Locate the cell with the specified text and output its (x, y) center coordinate. 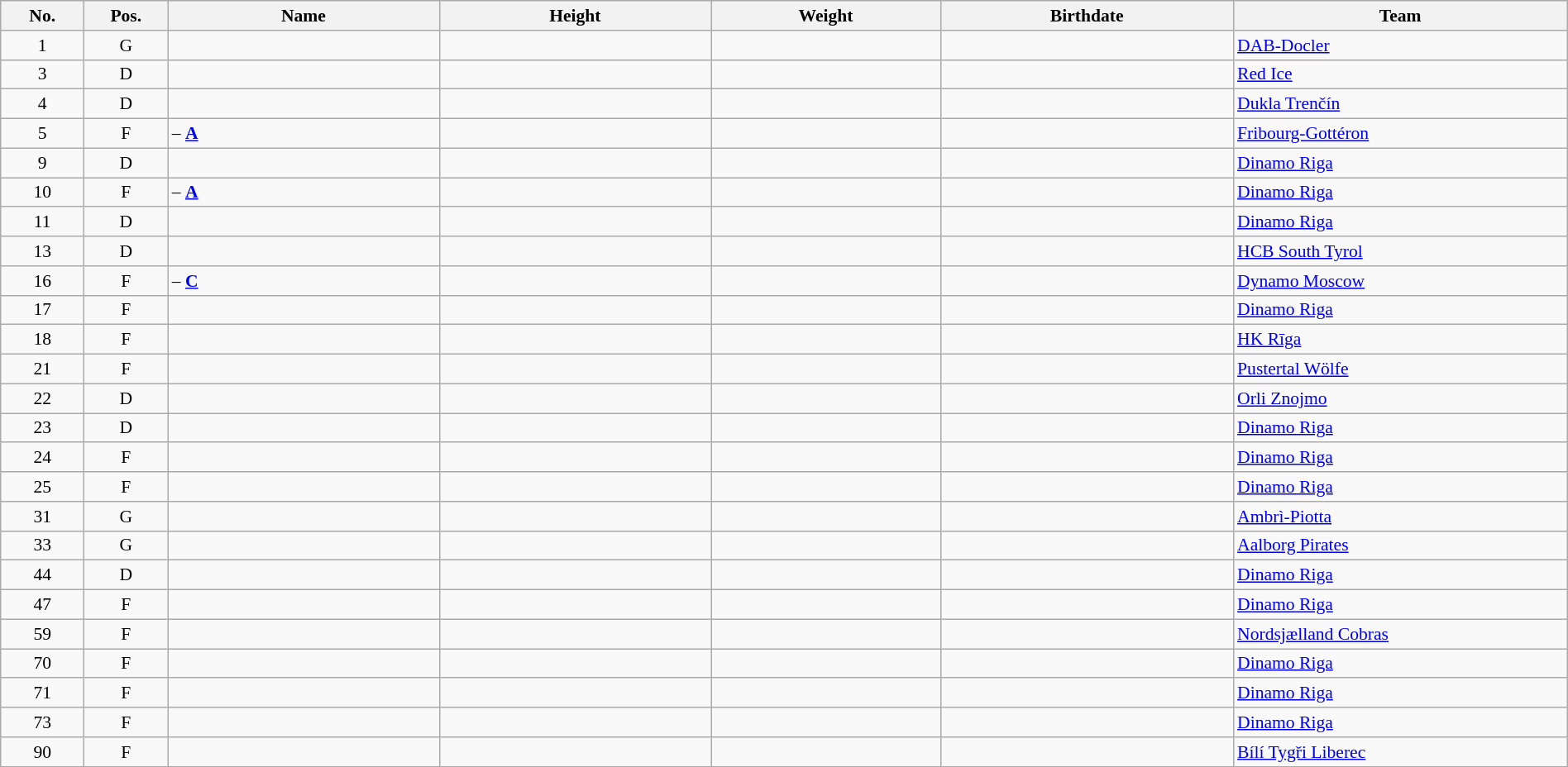
– C (304, 281)
31 (43, 517)
73 (43, 722)
24 (43, 458)
59 (43, 634)
Pos. (126, 16)
DAB-Docler (1400, 45)
90 (43, 752)
3 (43, 74)
Orli Znojmo (1400, 398)
Team (1400, 16)
10 (43, 193)
Nordsjælland Cobras (1400, 634)
Birthdate (1087, 16)
9 (43, 163)
Dukla Trenčín (1400, 104)
22 (43, 398)
4 (43, 104)
70 (43, 664)
17 (43, 310)
16 (43, 281)
Height (575, 16)
11 (43, 222)
HK Rīga (1400, 340)
1 (43, 45)
Bílí Tygři Liberec (1400, 752)
Pustertal Wölfe (1400, 369)
No. (43, 16)
21 (43, 369)
Aalborg Pirates (1400, 545)
Fribourg-Gottéron (1400, 134)
23 (43, 428)
18 (43, 340)
Name (304, 16)
Red Ice (1400, 74)
71 (43, 693)
Dynamo Moscow (1400, 281)
25 (43, 487)
33 (43, 545)
HCB South Tyrol (1400, 251)
Weight (826, 16)
47 (43, 605)
44 (43, 575)
Ambrì-Piotta (1400, 517)
13 (43, 251)
5 (43, 134)
